Pinpoint the cell where the given text exists, returning its (X, Y) midpoint coordinate. 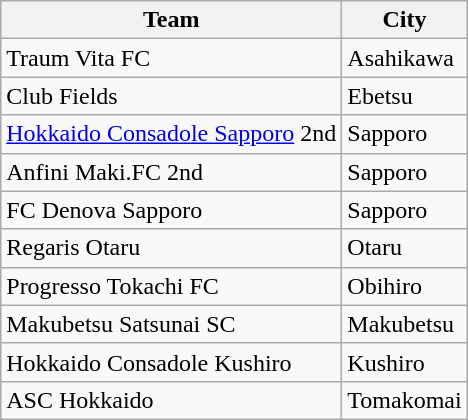
Hokkaido Consadole Sapporo 2nd (172, 134)
Anfini Maki.FC 2nd (172, 172)
Otaru (404, 248)
FC Denova Sapporo (172, 210)
ASC Hokkaido (172, 400)
Ebetsu (404, 96)
Club Fields (172, 96)
Regaris Otaru (172, 248)
Asahikawa (404, 58)
Traum Vita FC (172, 58)
Progresso Tokachi FC (172, 286)
Makubetsu Satsunai SC (172, 324)
Kushiro (404, 362)
Obihiro (404, 286)
Makubetsu (404, 324)
Hokkaido Consadole Kushiro (172, 362)
City (404, 20)
Tomakomai (404, 400)
Team (172, 20)
